Capture the cell that displays the provided text and extract its [X, Y] central coordinate. 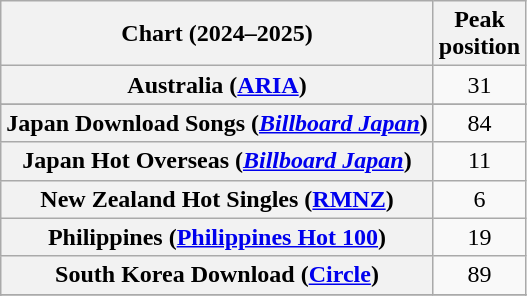
6 [479, 199]
11 [479, 161]
Philippines (Philippines Hot 100) [218, 237]
Japan Hot Overseas (Billboard Japan) [218, 161]
Peakposition [479, 34]
84 [479, 123]
South Korea Download (Circle) [218, 275]
New Zealand Hot Singles (RMNZ) [218, 199]
31 [479, 85]
Chart (2024–2025) [218, 34]
Australia (ARIA) [218, 85]
89 [479, 275]
Japan Download Songs (Billboard Japan) [218, 123]
19 [479, 237]
